Output the [x, y] coordinate of the center of the cell containing the given text.  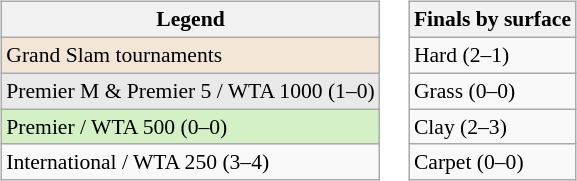
Premier / WTA 500 (0–0) [190, 127]
Carpet (0–0) [492, 162]
Hard (2–1) [492, 55]
Grand Slam tournaments [190, 55]
Grass (0–0) [492, 91]
International / WTA 250 (3–4) [190, 162]
Legend [190, 20]
Premier M & Premier 5 / WTA 1000 (1–0) [190, 91]
Finals by surface [492, 20]
Clay (2–3) [492, 127]
